Identify which cell holds the provided text, then report its (X, Y) central coordinate. 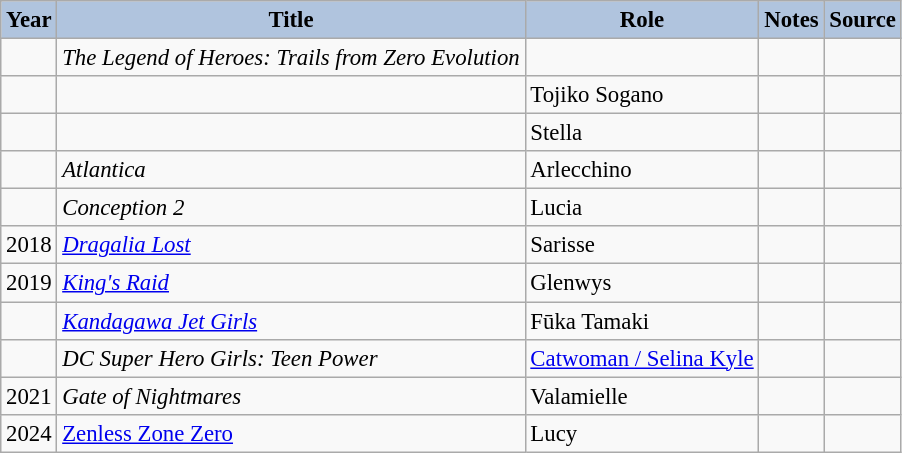
2024 (29, 433)
Gate of Nightmares (291, 396)
Fūka Tamaki (642, 321)
Atlantica (291, 170)
Title (291, 20)
King's Raid (291, 283)
DC Super Hero Girls: Teen Power (291, 358)
2019 (29, 283)
2021 (29, 396)
2018 (29, 245)
Zenless Zone Zero (291, 433)
Lucy (642, 433)
Kandagawa Jet Girls (291, 321)
Tojiko Sogano (642, 95)
Arlecchino (642, 170)
Sarisse (642, 245)
Catwoman / Selina Kyle (642, 358)
Notes (792, 20)
Valamielle (642, 396)
Lucia (642, 208)
Year (29, 20)
Source (862, 20)
Glenwys (642, 283)
The Legend of Heroes: Trails from Zero Evolution (291, 58)
Stella (642, 133)
Role (642, 20)
Conception 2 (291, 208)
Dragalia Lost (291, 245)
